Output the (x, y) coordinate of the center of the cell containing the given text.  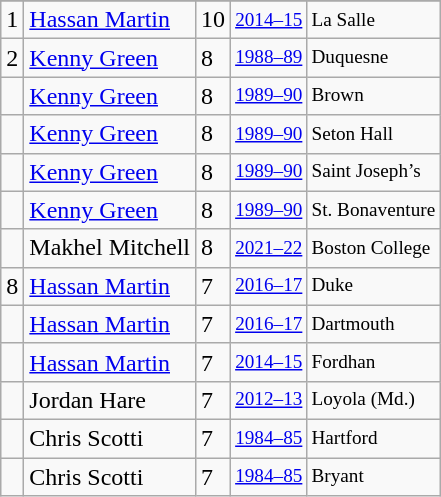
Seton Hall (374, 134)
Makhel Mitchell (110, 248)
2021–22 (269, 248)
La Salle (374, 20)
Bryant (374, 477)
Boston College (374, 248)
Brown (374, 96)
Hartford (374, 438)
1 (12, 20)
Duke (374, 286)
Saint Joseph’s (374, 172)
Duquesne (374, 58)
10 (214, 20)
1988–89 (269, 58)
Jordan Hare (110, 400)
Fordhan (374, 362)
St. Bonaventure (374, 210)
2012–13 (269, 400)
Dartmouth (374, 324)
2 (12, 58)
Loyola (Md.) (374, 400)
